Pinpoint the cell where the given text exists, returning its [X, Y] midpoint coordinate. 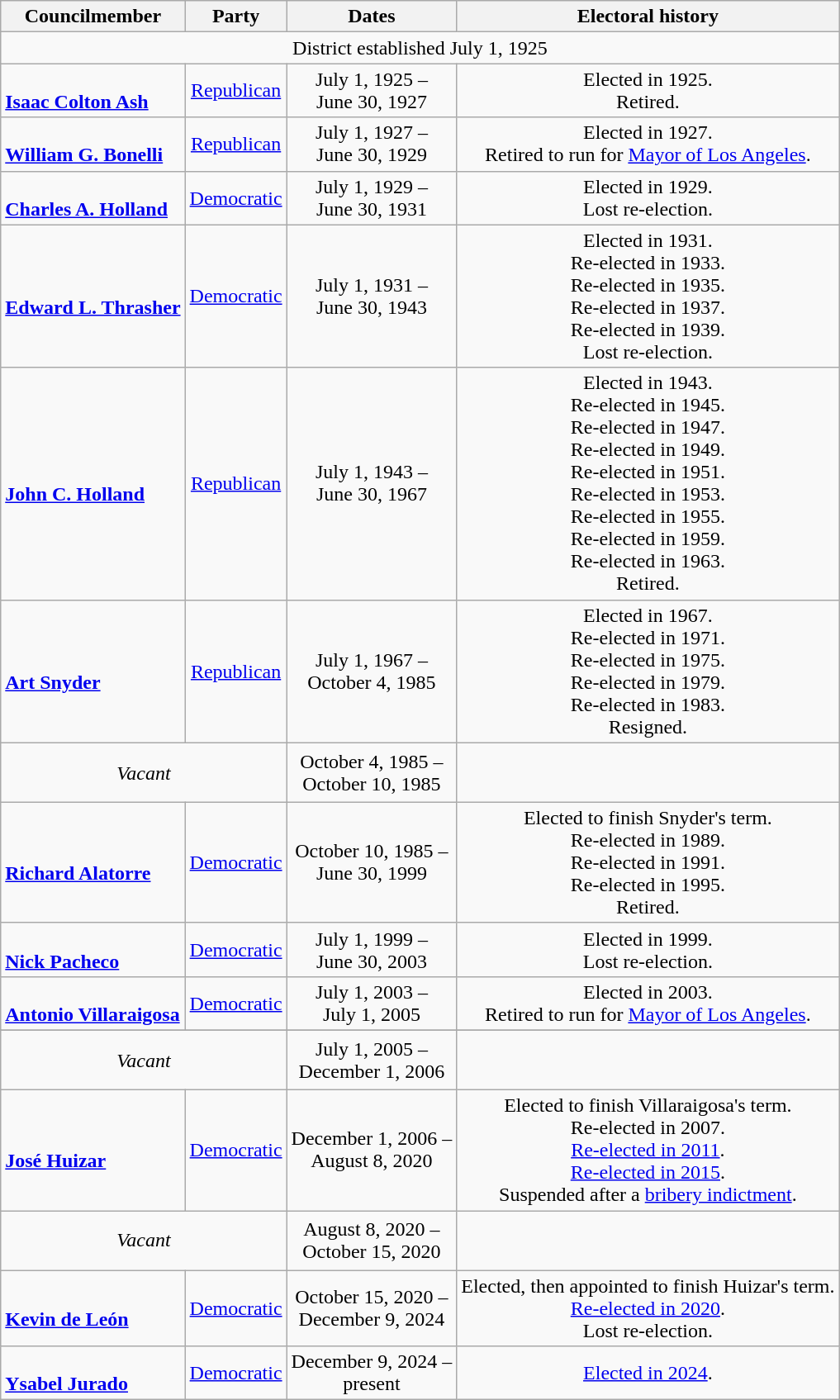
October 4, 1985 –October 10, 1985 [372, 772]
July 1, 1929 – June 30, 1931 [372, 198]
Elected in 1967. Re-elected in 1971. Re-elected in 1975. Re-elected in 1979. Re-elected in 1983. Resigned. [648, 671]
Dates [372, 17]
Ysabel Jurado [93, 1373]
Councilmember [93, 17]
Elected in 1929. Lost re-election. [648, 198]
John C. Holland [93, 484]
Elected in 1927. Retired to run for Mayor of Los Angeles. [648, 144]
July 1, 1931 – June 30, 1943 [372, 296]
Elected in 2003. Retired to run for Mayor of Los Angeles. [648, 1003]
July 1, 1999 – June 30, 2003 [372, 950]
Elected in 2024. [648, 1373]
Richard Alatorre [93, 862]
July 1, 1925 – June 30, 1927 [372, 91]
Edward L. Thrasher [93, 296]
July 1, 1943 – June 30, 1967 [372, 484]
Art Snyder [93, 671]
Nick Pacheco [93, 950]
Elected to finish Villaraigosa's term. Re-elected in 2007. Re-elected in 2011. Re-elected in 2015. Suspended after a bribery indictment. [648, 1150]
William G. Bonelli [93, 144]
July 1, 1927 – June 30, 1929 [372, 144]
Charles A. Holland [93, 198]
July 1, 1967 – October 4, 1985 [372, 671]
Isaac Colton Ash [93, 91]
Elected, then appointed to finish Huizar's term. Re-elected in 2020. Lost re-election. [648, 1308]
José Huizar [93, 1150]
Elected in 1999. Lost re-election. [648, 950]
Elected in 1925. Retired. [648, 91]
District established July 1, 1925 [420, 48]
Kevin de León [93, 1308]
August 8, 2020 –October 15, 2020 [372, 1241]
Elected to finish Snyder's term. Re-elected in 1989. Re-elected in 1991. Re-elected in 1995. Retired. [648, 862]
Electoral history [648, 17]
Elected in 1931. Re-elected in 1933. Re-elected in 1935. Re-elected in 1937. Re-elected in 1939. Lost re-election. [648, 296]
Antonio Villaraigosa [93, 1003]
October 15, 2020 – December 9, 2024 [372, 1308]
December 9, 2024 –present [372, 1373]
July 1, 2003 – July 1, 2005 [372, 1003]
Party [236, 17]
July 1, 2005 –December 1, 2006 [372, 1060]
December 1, 2006 – August 8, 2020 [372, 1150]
October 10, 1985 – June 30, 1999 [372, 862]
